Capture the cell that displays the provided text and extract its (x, y) central coordinate. 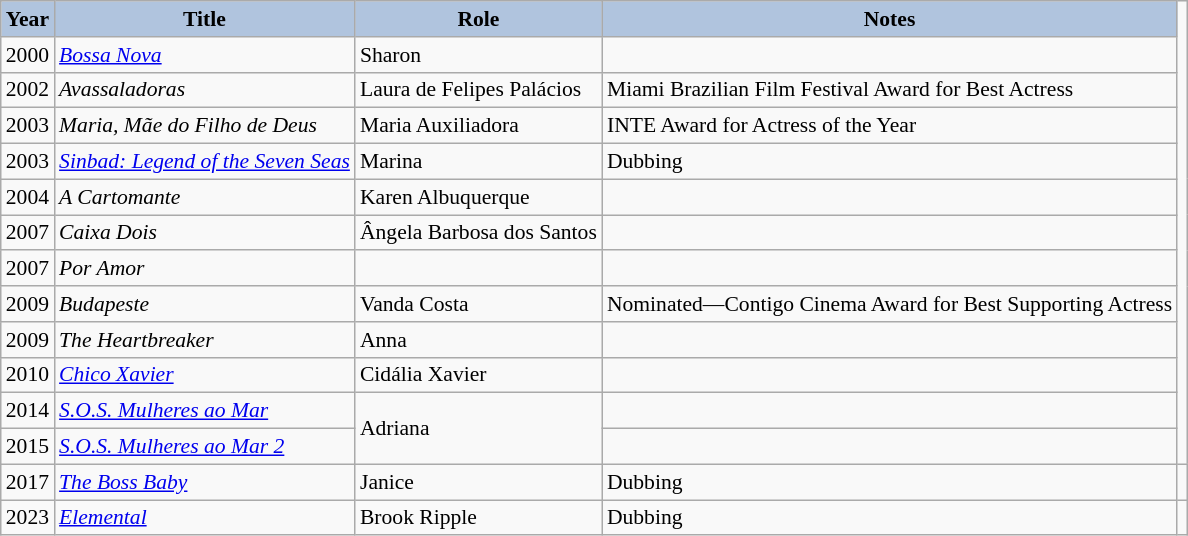
Chico Xavier (204, 375)
A Cartomante (204, 197)
Miami Brazilian Film Festival Award for Best Actress (890, 90)
Adriana (478, 428)
Vanda Costa (478, 304)
2014 (28, 411)
Year (28, 19)
2010 (28, 375)
S.O.S. Mulheres ao Mar 2 (204, 447)
2017 (28, 482)
Role (478, 19)
2023 (28, 518)
Brook Ripple (478, 518)
2004 (28, 197)
Avassaladoras (204, 90)
Title (204, 19)
The Boss Baby (204, 482)
Maria Auxiliadora (478, 126)
Maria, Mãe do Filho de Deus (204, 126)
2000 (28, 55)
Marina (478, 162)
Janice (478, 482)
Caixa Dois (204, 233)
Anna (478, 340)
Sharon (478, 55)
Ângela Barbosa dos Santos (478, 233)
Sinbad: Legend of the Seven Seas (204, 162)
Por Amor (204, 269)
Elemental (204, 518)
Nominated—Contigo Cinema Award for Best Supporting Actress (890, 304)
2015 (28, 447)
2002 (28, 90)
The Heartbreaker (204, 340)
INTE Award for Actress of the Year (890, 126)
Karen Albuquerque (478, 197)
S.O.S. Mulheres ao Mar (204, 411)
Budapeste (204, 304)
Cidália Xavier (478, 375)
Notes (890, 19)
Laura de Felipes Palácios (478, 90)
Bossa Nova (204, 55)
